Extract the [x, y] coordinate from the center of the cell holding the provided text.  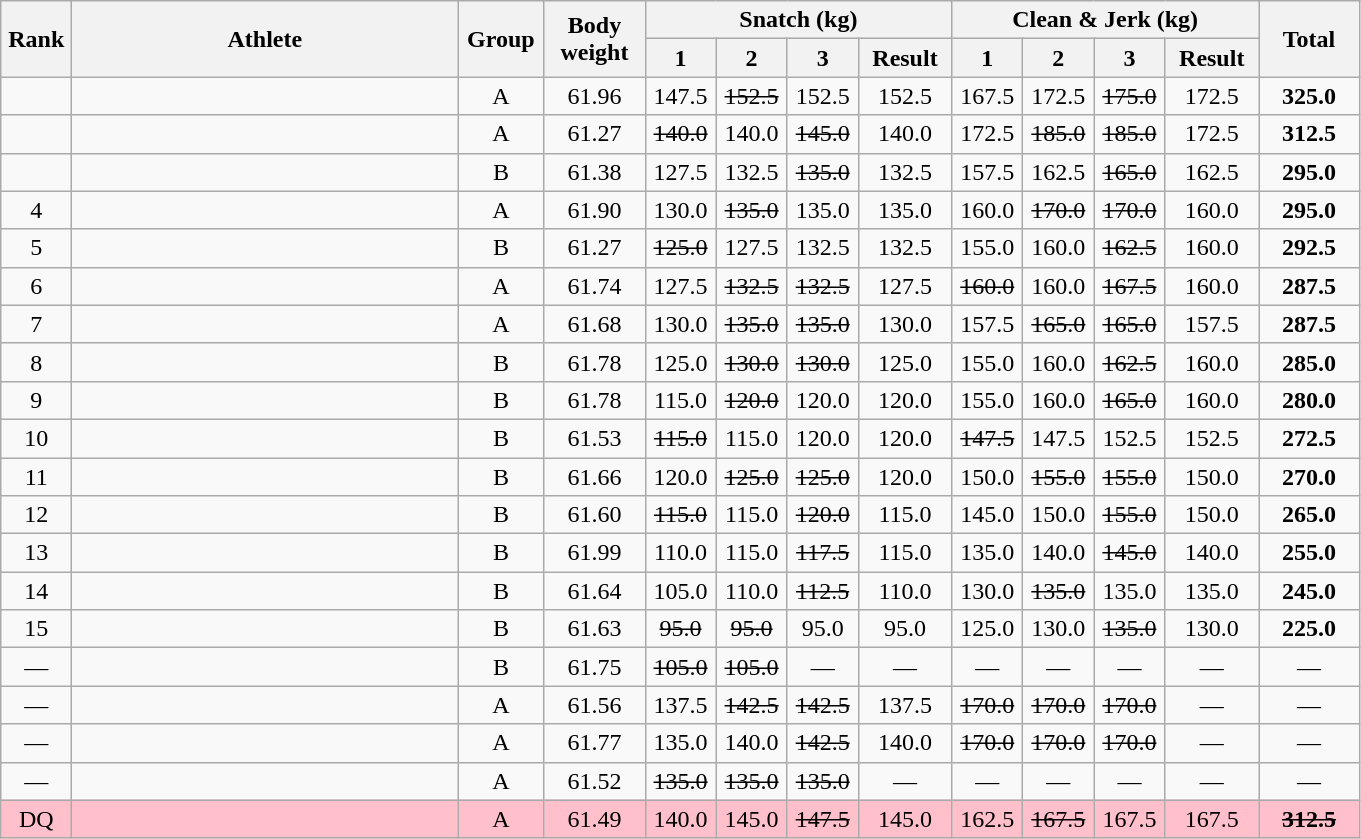
61.77 [594, 743]
61.63 [594, 629]
8 [36, 362]
225.0 [1308, 629]
15 [36, 629]
Snatch (kg) [798, 20]
Clean & Jerk (kg) [1106, 20]
12 [36, 515]
61.96 [594, 96]
280.0 [1308, 400]
292.5 [1308, 248]
272.5 [1308, 438]
245.0 [1308, 591]
175.0 [1130, 96]
61.66 [594, 477]
11 [36, 477]
10 [36, 438]
Athlete [265, 39]
61.99 [594, 553]
61.38 [594, 172]
325.0 [1308, 96]
7 [36, 324]
14 [36, 591]
255.0 [1308, 553]
61.75 [594, 667]
Group [501, 39]
61.74 [594, 286]
117.5 [822, 553]
265.0 [1308, 515]
5 [36, 248]
13 [36, 553]
61.49 [594, 819]
61.56 [594, 705]
Rank [36, 39]
61.64 [594, 591]
9 [36, 400]
112.5 [822, 591]
270.0 [1308, 477]
DQ [36, 819]
61.68 [594, 324]
61.90 [594, 210]
Body weight [594, 39]
6 [36, 286]
61.60 [594, 515]
285.0 [1308, 362]
61.52 [594, 781]
61.53 [594, 438]
Total [1308, 39]
4 [36, 210]
